Pinpoint the cell where the given text exists, returning its [X, Y] midpoint coordinate. 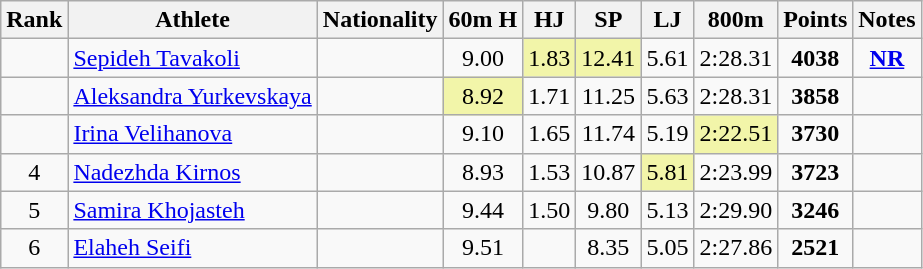
3730 [816, 134]
9.00 [483, 58]
1.50 [550, 210]
1.53 [550, 172]
3858 [816, 96]
1.65 [550, 134]
Notes [887, 20]
9.44 [483, 210]
2:22.51 [736, 134]
8.35 [608, 248]
1.83 [550, 58]
800m [736, 20]
Aleksandra Yurkevskaya [192, 96]
8.92 [483, 96]
4 [34, 172]
5.13 [668, 210]
5.63 [668, 96]
11.25 [608, 96]
5.81 [668, 172]
2:29.90 [736, 210]
2:23.99 [736, 172]
LJ [668, 20]
5 [34, 210]
60m H [483, 20]
11.74 [608, 134]
SP [608, 20]
Irina Velihanova [192, 134]
12.41 [608, 58]
3723 [816, 172]
8.93 [483, 172]
5.61 [668, 58]
9.51 [483, 248]
5.05 [668, 248]
9.10 [483, 134]
6 [34, 248]
Nadezhda Kirnos [192, 172]
4038 [816, 58]
2521 [816, 248]
Elaheh Seifi [192, 248]
Athlete [192, 20]
2:27.86 [736, 248]
1.71 [550, 96]
3246 [816, 210]
HJ [550, 20]
5.19 [668, 134]
NR [887, 58]
Nationality [380, 20]
Rank [34, 20]
10.87 [608, 172]
Samira Khojasteh [192, 210]
Sepideh Tavakoli [192, 58]
Points [816, 20]
9.80 [608, 210]
